Provide the [X, Y] coordinate of the cell's center where the given text is located.  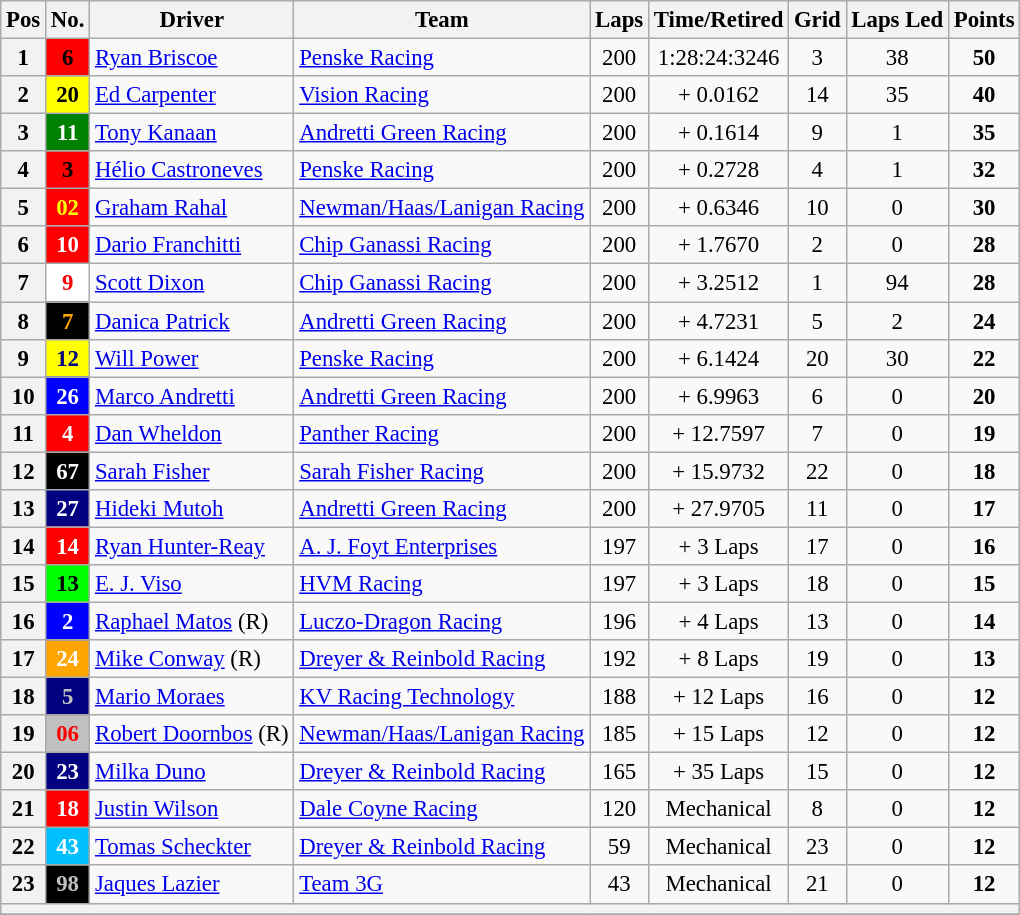
+ 0.0162 [719, 95]
+ 27.9705 [719, 509]
No. [68, 20]
+ 0.6346 [719, 208]
26 [68, 396]
KV Racing Technology [442, 697]
+ 0.1614 [719, 133]
+ 35 Laps [719, 772]
98 [68, 885]
Raphael Matos (R) [192, 621]
Dan Wheldon [192, 433]
Driver [192, 20]
+ 4.7231 [719, 321]
67 [68, 471]
59 [620, 847]
Ryan Hunter-Reay [192, 546]
196 [620, 621]
+ 1.7670 [719, 245]
165 [620, 772]
+ 6.9963 [719, 396]
Vision Racing [442, 95]
Danica Patrick [192, 321]
192 [620, 659]
32 [984, 170]
38 [897, 58]
Justin Wilson [192, 809]
Panther Racing [442, 433]
+ 4 Laps [719, 621]
188 [620, 697]
02 [68, 208]
Jaques Lazier [192, 885]
Graham Rahal [192, 208]
Mike Conway (R) [192, 659]
Sarah Fisher Racing [442, 471]
Scott Dixon [192, 283]
A. J. Foyt Enterprises [442, 546]
Tomas Scheckter [192, 847]
HVM Racing [442, 584]
Marco Andretti [192, 396]
120 [620, 809]
94 [897, 283]
Ryan Briscoe [192, 58]
+ 6.1424 [719, 358]
Sarah Fisher [192, 471]
Laps [620, 20]
+ 12 Laps [719, 697]
Laps Led [897, 20]
Milka Duno [192, 772]
Hélio Castroneves [192, 170]
+ 0.2728 [719, 170]
Grid [818, 20]
Tony Kanaan [192, 133]
Points [984, 20]
+ 8 Laps [719, 659]
50 [984, 58]
185 [620, 734]
Robert Doornbos (R) [192, 734]
Team 3G [442, 885]
27 [68, 509]
40 [984, 95]
Pos [24, 20]
+ 3.2512 [719, 283]
06 [68, 734]
Dario Franchitti [192, 245]
Hideki Mutoh [192, 509]
1:28:24:3246 [719, 58]
Ed Carpenter [192, 95]
Will Power [192, 358]
+ 15.9732 [719, 471]
+ 12.7597 [719, 433]
Dale Coyne Racing [442, 809]
Luczo-Dragon Racing [442, 621]
Team [442, 20]
Mario Moraes [192, 697]
+ 15 Laps [719, 734]
E. J. Viso [192, 584]
Time/Retired [719, 20]
